Capture the cell that displays the provided text and extract its [X, Y] central coordinate. 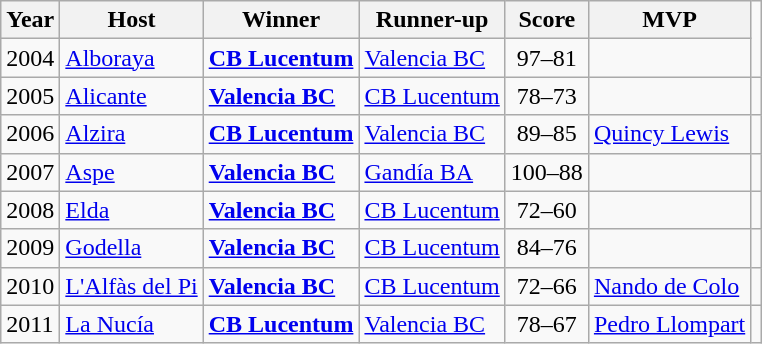
Nando de Colo [669, 286]
Winner [281, 20]
2011 [30, 324]
Quincy Lewis [669, 134]
2010 [30, 286]
84–76 [546, 248]
L'Alfàs del Pi [132, 286]
MVP [669, 20]
72–60 [546, 210]
Score [546, 20]
100–88 [546, 172]
Alicante [132, 96]
2008 [30, 210]
97–81 [546, 58]
Elda [132, 210]
Aspe [132, 172]
Runner-up [432, 20]
Alboraya [132, 58]
2005 [30, 96]
Year [30, 20]
Alzira [132, 134]
72–66 [546, 286]
La Nucía [132, 324]
89–85 [546, 134]
Pedro Llompart [669, 324]
Host [132, 20]
78–67 [546, 324]
Godella [132, 248]
2006 [30, 134]
Gandía BA [432, 172]
2009 [30, 248]
2004 [30, 58]
78–73 [546, 96]
2007 [30, 172]
